Scan for the cell matching the given text and deliver its (X, Y) coordinate at center. 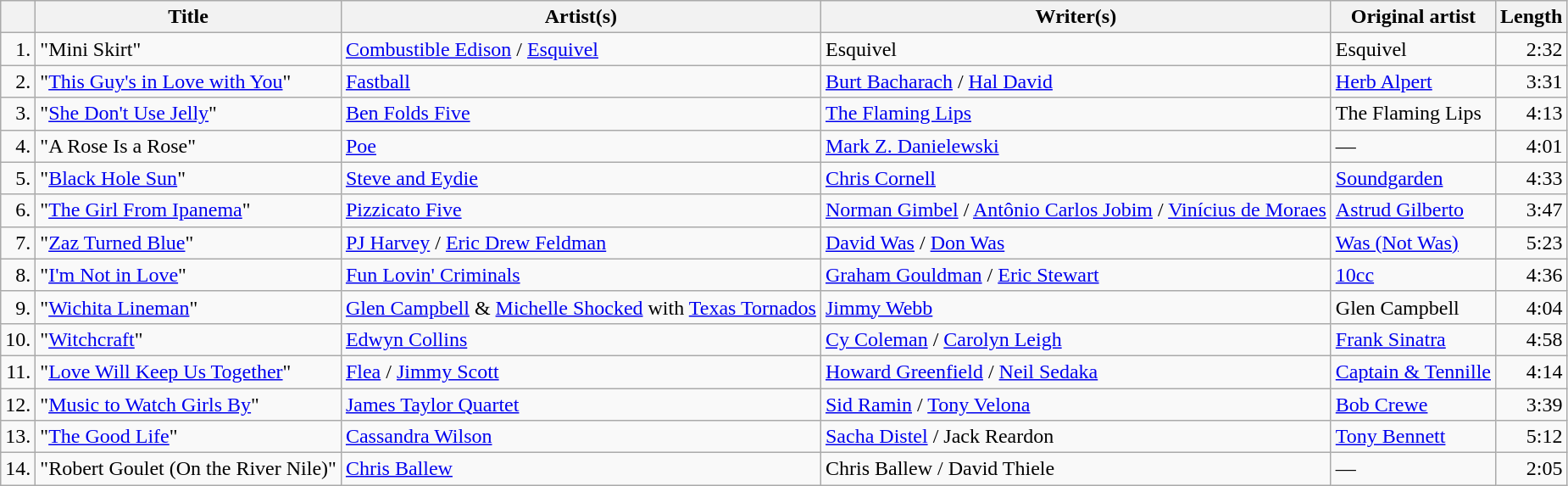
Title (188, 17)
Burt Bacharach / Hal David (1076, 81)
4:14 (1532, 371)
7. (19, 243)
Chris Cornell (1076, 178)
"This Guy's in Love with You" (188, 81)
2:05 (1532, 469)
Tony Bennett (1413, 437)
4:36 (1532, 275)
4:04 (1532, 307)
"Witchcraft" (188, 339)
Norman Gimbel / Antônio Carlos Jobim / Vinícius de Moraes (1076, 210)
Glen Campbell & Michelle Shocked with Texas Tornados (581, 307)
"Music to Watch Girls By" (188, 405)
Steve and Eydie (581, 178)
3. (19, 114)
5. (19, 178)
5:23 (1532, 243)
"A Rose Is a Rose" (188, 146)
Writer(s) (1076, 17)
Howard Greenfield / Neil Sedaka (1076, 371)
6. (19, 210)
Pizzicato Five (581, 210)
Astrud Gilberto (1413, 210)
2. (19, 81)
Artist(s) (581, 17)
4:13 (1532, 114)
Length (1532, 17)
9. (19, 307)
4:33 (1532, 178)
Captain & Tennille (1413, 371)
Poe (581, 146)
Jimmy Webb (1076, 307)
3:47 (1532, 210)
"Zaz Turned Blue" (188, 243)
4:01 (1532, 146)
12. (19, 405)
4:58 (1532, 339)
Edwyn Collins (581, 339)
"The Good Life" (188, 437)
"She Don't Use Jelly" (188, 114)
3:39 (1532, 405)
8. (19, 275)
4. (19, 146)
Original artist (1413, 17)
Fastball (581, 81)
Mark Z. Danielewski (1076, 146)
1. (19, 49)
10. (19, 339)
"Mini Skirt" (188, 49)
"Love Will Keep Us Together" (188, 371)
"I'm Not in Love" (188, 275)
Bob Crewe (1413, 405)
Sid Ramin / Tony Velona (1076, 405)
Was (Not Was) (1413, 243)
Herb Alpert (1413, 81)
11. (19, 371)
14. (19, 469)
Ben Folds Five (581, 114)
"Robert Goulet (On the River Nile)" (188, 469)
Combustible Edison / Esquivel (581, 49)
13. (19, 437)
Frank Sinatra (1413, 339)
Cy Coleman / Carolyn Leigh (1076, 339)
James Taylor Quartet (581, 405)
"Black Hole Sun" (188, 178)
Soundgarden (1413, 178)
2:32 (1532, 49)
Cassandra Wilson (581, 437)
3:31 (1532, 81)
Fun Lovin' Criminals (581, 275)
Chris Ballew (581, 469)
PJ Harvey / Eric Drew Feldman (581, 243)
Chris Ballew / David Thiele (1076, 469)
"The Girl From Ipanema" (188, 210)
10cc (1413, 275)
"Wichita Lineman" (188, 307)
Glen Campbell (1413, 307)
Flea / Jimmy Scott (581, 371)
Sacha Distel / Jack Reardon (1076, 437)
Graham Gouldman / Eric Stewart (1076, 275)
David Was / Don Was (1076, 243)
5:12 (1532, 437)
